Extract the [X, Y] coordinate from the center of the cell holding the provided text.  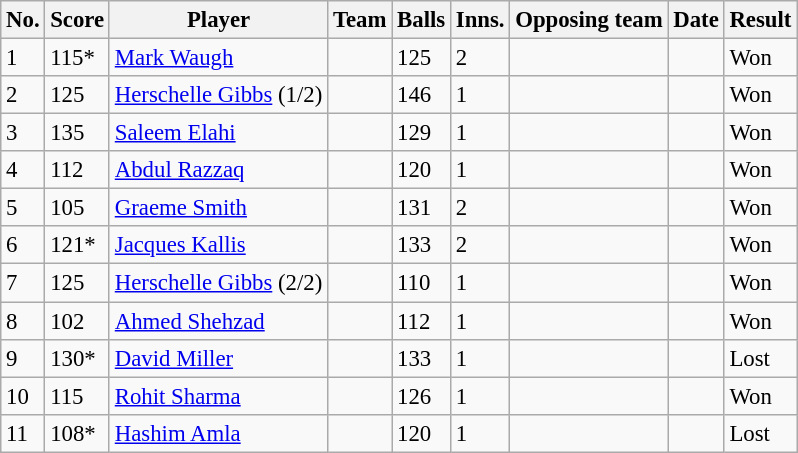
4 [23, 170]
Hashim Amla [218, 433]
Rohit Sharma [218, 396]
115* [78, 58]
9 [23, 358]
105 [78, 208]
3 [23, 133]
110 [422, 283]
102 [78, 321]
Mark Waugh [218, 58]
No. [23, 20]
Opposing team [589, 20]
6 [23, 245]
Player [218, 20]
Jacques Kallis [218, 245]
7 [23, 283]
Abdul Razzaq [218, 170]
Graeme Smith [218, 208]
121* [78, 245]
Herschelle Gibbs (1/2) [218, 95]
115 [78, 396]
108* [78, 433]
Inns. [480, 20]
David Miller [218, 358]
Balls [422, 20]
Date [696, 20]
Team [360, 20]
146 [422, 95]
131 [422, 208]
129 [422, 133]
Result [760, 20]
8 [23, 321]
Score [78, 20]
130* [78, 358]
Herschelle Gibbs (2/2) [218, 283]
Ahmed Shehzad [218, 321]
11 [23, 433]
Saleem Elahi [218, 133]
10 [23, 396]
126 [422, 396]
135 [78, 133]
5 [23, 208]
